Return the [x, y] coordinate for the center point of the cell that contains the specified text.  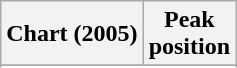
Chart (2005) [72, 34]
Peakposition [189, 34]
